Pinpoint the cell where the given text exists, returning its [X, Y] midpoint coordinate. 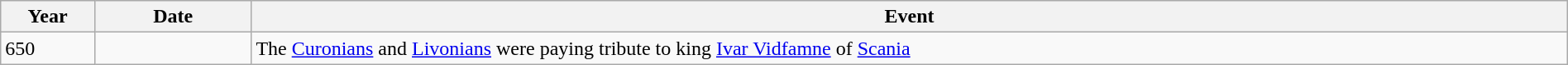
The Curonians and Livonians were paying tribute to king Ivar Vidfamne of Scania [910, 48]
Date [172, 17]
650 [48, 48]
Year [48, 17]
Event [910, 17]
